Pinpoint the cell where the given text exists, returning its (x, y) midpoint coordinate. 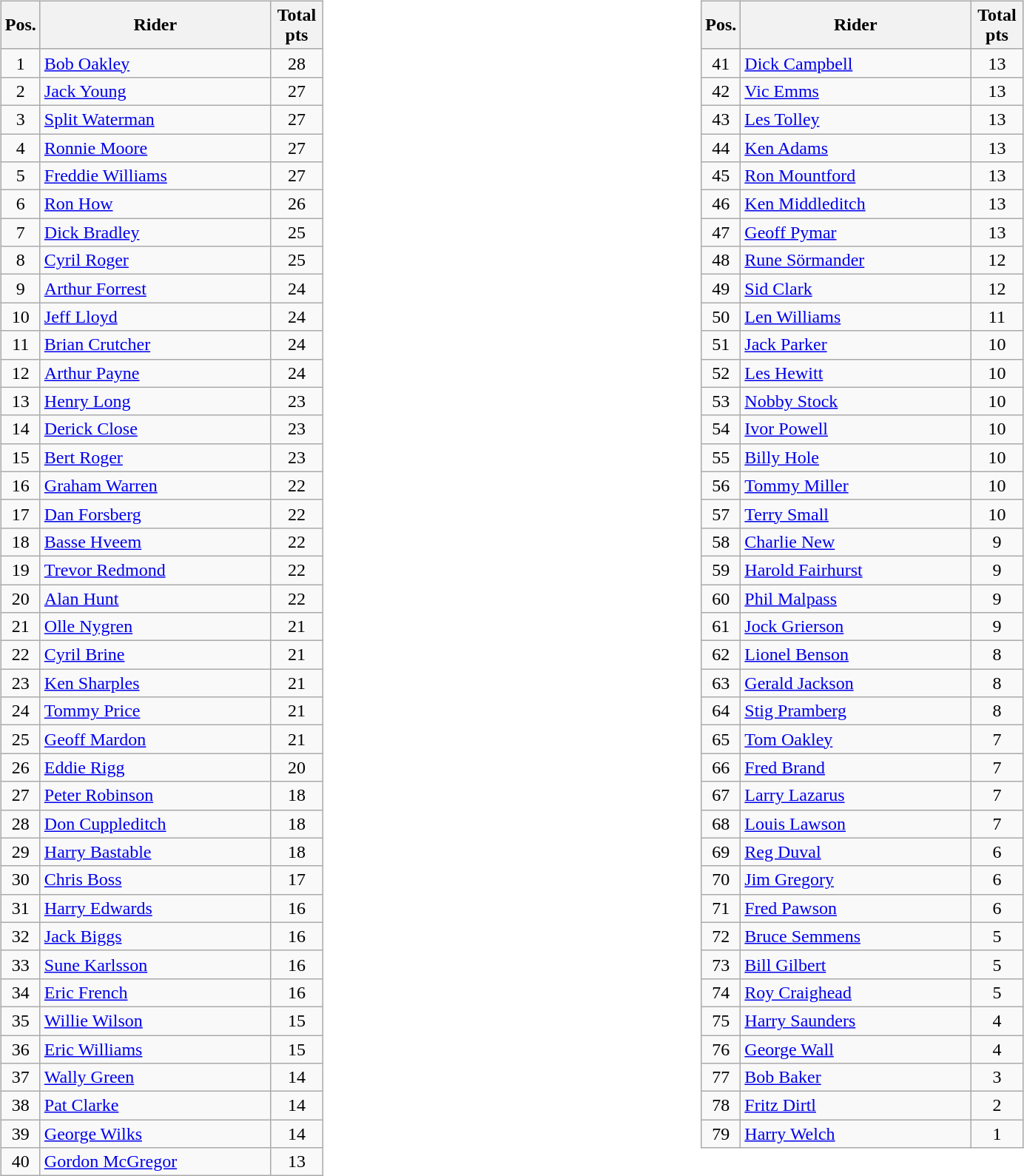
Derick Close (155, 429)
45 (721, 176)
79 (721, 1134)
Larry Lazarus (855, 796)
Wally Green (155, 1078)
54 (721, 429)
Dick Campbell (855, 63)
70 (721, 880)
74 (721, 992)
46 (721, 204)
71 (721, 908)
42 (721, 91)
51 (721, 345)
Bert Roger (155, 457)
Tommy Price (155, 711)
George Wilks (155, 1134)
Ken Sharples (155, 683)
Reg Duval (855, 852)
35 (21, 1021)
48 (721, 261)
Eric French (155, 992)
Harry Welch (855, 1134)
Fred Pawson (855, 908)
Fred Brand (855, 767)
50 (721, 317)
19 (21, 570)
Dan Forsberg (155, 514)
Eric Williams (155, 1049)
Bill Gilbert (855, 964)
43 (721, 119)
36 (21, 1049)
60 (721, 599)
Roy Craighead (855, 992)
Pat Clarke (155, 1106)
Len Williams (855, 317)
Les Hewitt (855, 373)
67 (721, 796)
47 (721, 232)
Gordon McGregor (155, 1162)
44 (721, 147)
78 (721, 1106)
Nobby Stock (855, 401)
Ken Middleditch (855, 204)
63 (721, 683)
59 (721, 570)
Arthur Forrest (155, 289)
69 (721, 852)
Peter Robinson (155, 796)
66 (721, 767)
62 (721, 655)
Harold Fairhurst (855, 570)
Jack Biggs (155, 936)
76 (721, 1049)
34 (21, 992)
Trevor Redmond (155, 570)
68 (721, 824)
Sune Karlsson (155, 964)
Brian Crutcher (155, 345)
Jack Young (155, 91)
Harry Edwards (155, 908)
41 (721, 63)
Harry Saunders (855, 1021)
Split Waterman (155, 119)
Sid Clark (855, 289)
Dick Bradley (155, 232)
Basse Hveem (155, 542)
52 (721, 373)
72 (721, 936)
49 (721, 289)
Rune Sörmander (855, 261)
Ron How (155, 204)
Chris Boss (155, 880)
Geoff Pymar (855, 232)
40 (21, 1162)
Lionel Benson (855, 655)
Cyril Roger (155, 261)
31 (21, 908)
53 (721, 401)
Charlie New (855, 542)
Louis Lawson (855, 824)
Jim Gregory (855, 880)
33 (21, 964)
Olle Nygren (155, 627)
Phil Malpass (855, 599)
Cyril Brine (155, 655)
Jock Grierson (855, 627)
Jack Parker (855, 345)
55 (721, 457)
Les Tolley (855, 119)
Billy Hole (855, 457)
Tom Oakley (855, 739)
58 (721, 542)
64 (721, 711)
Terry Small (855, 514)
Harry Bastable (155, 852)
Arthur Payne (155, 373)
Gerald Jackson (855, 683)
29 (21, 852)
57 (721, 514)
39 (21, 1134)
Geoff Mardon (155, 739)
30 (21, 880)
37 (21, 1078)
Henry Long (155, 401)
Bruce Semmens (855, 936)
Vic Emms (855, 91)
Ken Adams (855, 147)
Alan Hunt (155, 599)
Fritz Dirtl (855, 1106)
Ronnie Moore (155, 147)
65 (721, 739)
Don Cuppleditch (155, 824)
56 (721, 485)
Willie Wilson (155, 1021)
Stig Pramberg (855, 711)
38 (21, 1106)
77 (721, 1078)
Ivor Powell (855, 429)
Jeff Lloyd (155, 317)
Bob Oakley (155, 63)
61 (721, 627)
Ron Mountford (855, 176)
75 (721, 1021)
Bob Baker (855, 1078)
Eddie Rigg (155, 767)
Graham Warren (155, 485)
32 (21, 936)
Tommy Miller (855, 485)
George Wall (855, 1049)
Freddie Williams (155, 176)
73 (721, 964)
